Scan for the cell matching the given text and deliver its [X, Y] coordinate at center. 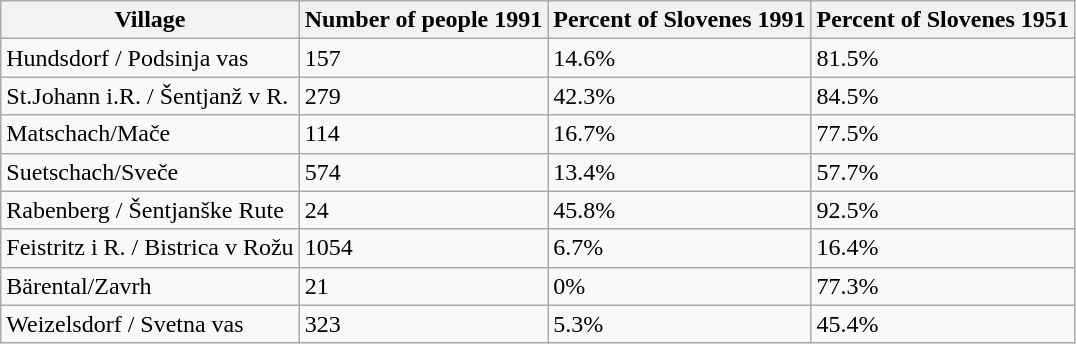
Number of people 1991 [424, 20]
45.4% [942, 324]
Hundsdorf / Podsinja vas [150, 58]
14.6% [680, 58]
92.5% [942, 210]
84.5% [942, 96]
45.8% [680, 210]
Rabenberg / Šentjanške Rute [150, 210]
81.5% [942, 58]
Weizelsdorf / Svetna vas [150, 324]
6.7% [680, 248]
57.7% [942, 172]
Percent of Slovenes 1951 [942, 20]
77.5% [942, 134]
St.Johann i.R. / Šentjanž v R. [150, 96]
21 [424, 286]
323 [424, 324]
574 [424, 172]
0% [680, 286]
Percent of Slovenes 1991 [680, 20]
42.3% [680, 96]
Bärental/Zavrh [150, 286]
5.3% [680, 324]
Feistritz i R. / Bistrica v Rožu [150, 248]
Matschach/Mače [150, 134]
16.7% [680, 134]
Village [150, 20]
13.4% [680, 172]
Suetschach/Sveče [150, 172]
77.3% [942, 286]
279 [424, 96]
1054 [424, 248]
16.4% [942, 248]
157 [424, 58]
114 [424, 134]
24 [424, 210]
